Identify which cell holds the provided text, then report its [x, y] central coordinate. 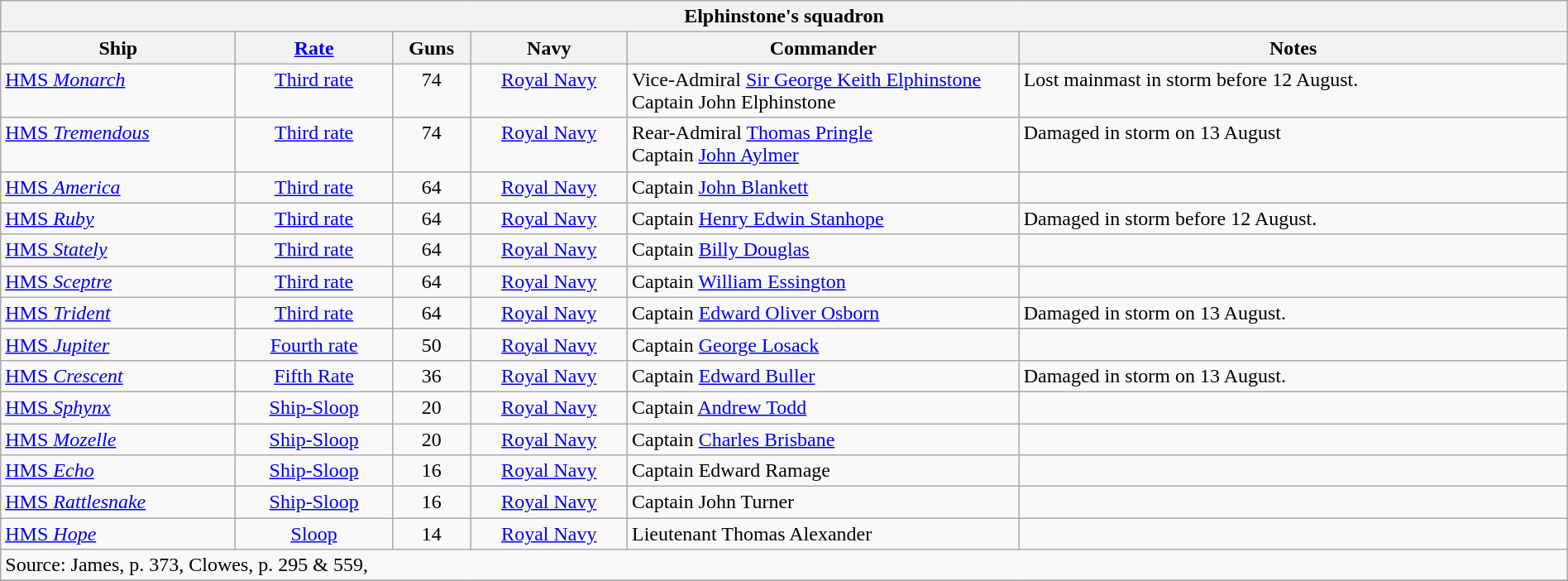
Captain Charles Brisbane [824, 439]
HMS Stately [118, 250]
HMS Jupiter [118, 344]
Rear-Admiral Thomas PringleCaptain John Aylmer [824, 144]
Guns [432, 48]
Captain John Turner [824, 502]
Captain John Blankett [824, 187]
Navy [549, 48]
Damaged in storm on 13 August [1293, 144]
HMS America [118, 187]
Notes [1293, 48]
Source: James, p. 373, Clowes, p. 295 & 559, [784, 565]
14 [432, 534]
HMS Trident [118, 313]
Vice-Admiral Sir George Keith ElphinstoneCaptain John Elphinstone [824, 91]
HMS Rattlesnake [118, 502]
Captain Henry Edwin Stanhope [824, 218]
Captain Edward Oliver Osborn [824, 313]
Ship [118, 48]
Rate [314, 48]
HMS Ruby [118, 218]
Captain William Essington [824, 281]
HMS Echo [118, 471]
36 [432, 376]
Elphinstone's squadron [784, 17]
Fifth Rate [314, 376]
Sloop [314, 534]
HMS Tremendous [118, 144]
Lieutenant Thomas Alexander [824, 534]
Captain George Losack [824, 344]
HMS Sphynx [118, 407]
50 [432, 344]
Lost mainmast in storm before 12 August. [1293, 91]
Captain Billy Douglas [824, 250]
HMS Hope [118, 534]
HMS Mozelle [118, 439]
Captain Edward Buller [824, 376]
HMS Sceptre [118, 281]
Damaged in storm before 12 August. [1293, 218]
HMS Crescent [118, 376]
Captain Edward Ramage [824, 471]
Fourth rate [314, 344]
Commander [824, 48]
HMS Monarch [118, 91]
Captain Andrew Todd [824, 407]
